Return (x, y) of the center of cell containing provided text 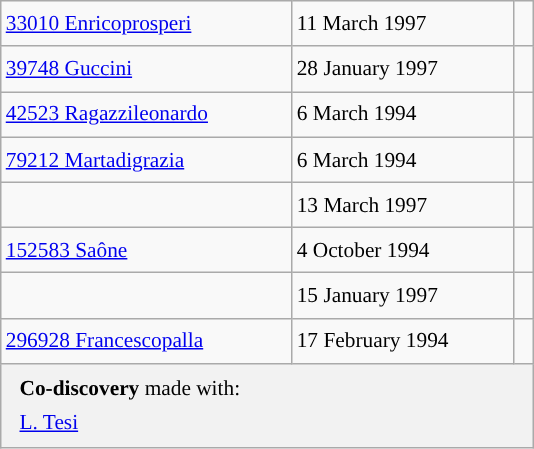
28 January 1997 (403, 68)
11 March 1997 (403, 24)
79212 Martadigrazia (146, 160)
152583 Saône (146, 250)
15 January 1997 (403, 296)
13 March 1997 (403, 204)
4 October 1994 (403, 250)
33010 Enricoprosperi (146, 24)
42523 Ragazzileonardo (146, 114)
Co-discovery made with: L. Tesi (267, 405)
296928 Francescopalla (146, 340)
39748 Guccini (146, 68)
17 February 1994 (403, 340)
